Capture the cell that displays the provided text and extract its [X, Y] central coordinate. 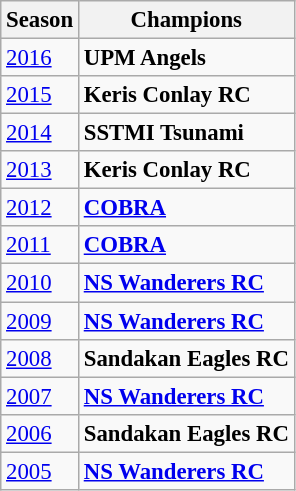
2013 [40, 170]
Champions [186, 20]
UPM Angels [186, 58]
2006 [40, 433]
SSTMI Tsunami [186, 133]
2010 [40, 283]
2011 [40, 245]
2014 [40, 133]
2015 [40, 95]
2008 [40, 358]
Season [40, 20]
2009 [40, 321]
2016 [40, 58]
2012 [40, 208]
2007 [40, 396]
2005 [40, 471]
